For the text-containing cell, return its midpoint in [X, Y] coordinate format. 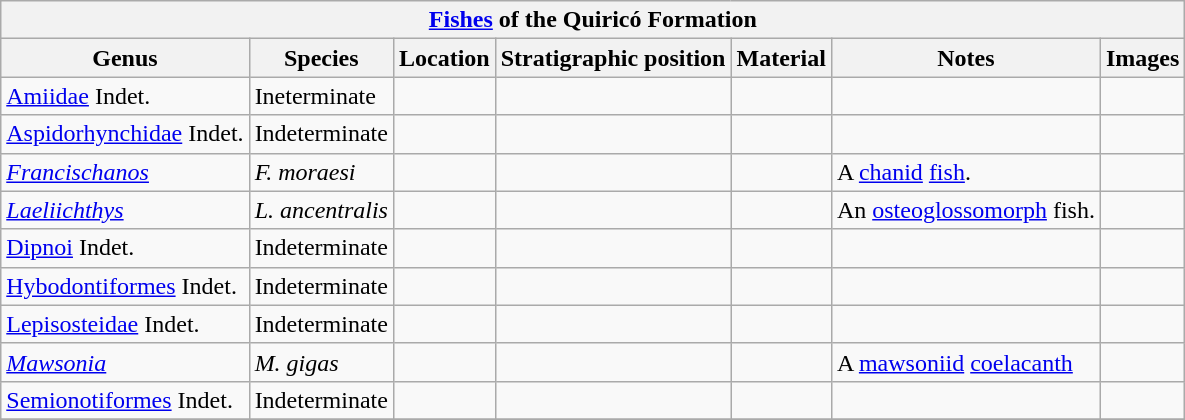
Images [1142, 58]
M. gigas [321, 362]
Aspidorhynchidae Indet. [125, 134]
L. ancentralis [321, 210]
A mawsoniid coelacanth [966, 362]
Francischanos [125, 172]
Material [781, 58]
Notes [966, 58]
Laeliichthys [125, 210]
Mawsonia [125, 362]
Dipnoi Indet. [125, 248]
Genus [125, 58]
Ineterminate [321, 96]
An osteoglossomorph fish. [966, 210]
Stratigraphic position [613, 58]
Lepisosteidae Indet. [125, 324]
A chanid fish. [966, 172]
F. moraesi [321, 172]
Semionotiformes Indet. [125, 400]
Hybodontiformes Indet. [125, 286]
Location [444, 58]
Fishes of the Quiricó Formation [593, 20]
Amiidae Indet. [125, 96]
Species [321, 58]
